Return [x, y] of the center of cell containing provided text 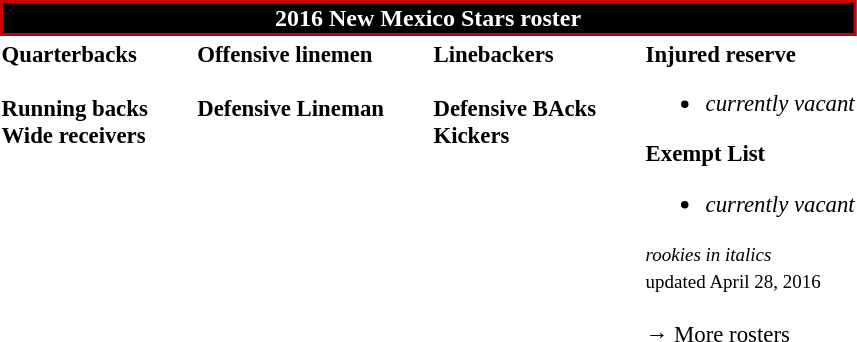
2016 New Mexico Stars roster [428, 18]
